Return the (X, Y) coordinate for the center point of the cell that contains the specified text.  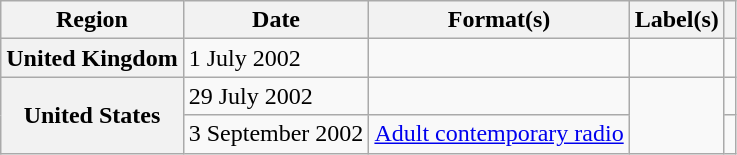
United Kingdom (92, 58)
Region (92, 20)
29 July 2002 (276, 96)
Format(s) (499, 20)
United States (92, 115)
Date (276, 20)
Adult contemporary radio (499, 134)
Label(s) (676, 20)
1 July 2002 (276, 58)
3 September 2002 (276, 134)
